Determine the (X, Y) coordinate at the center of the cell enclosing the given text.  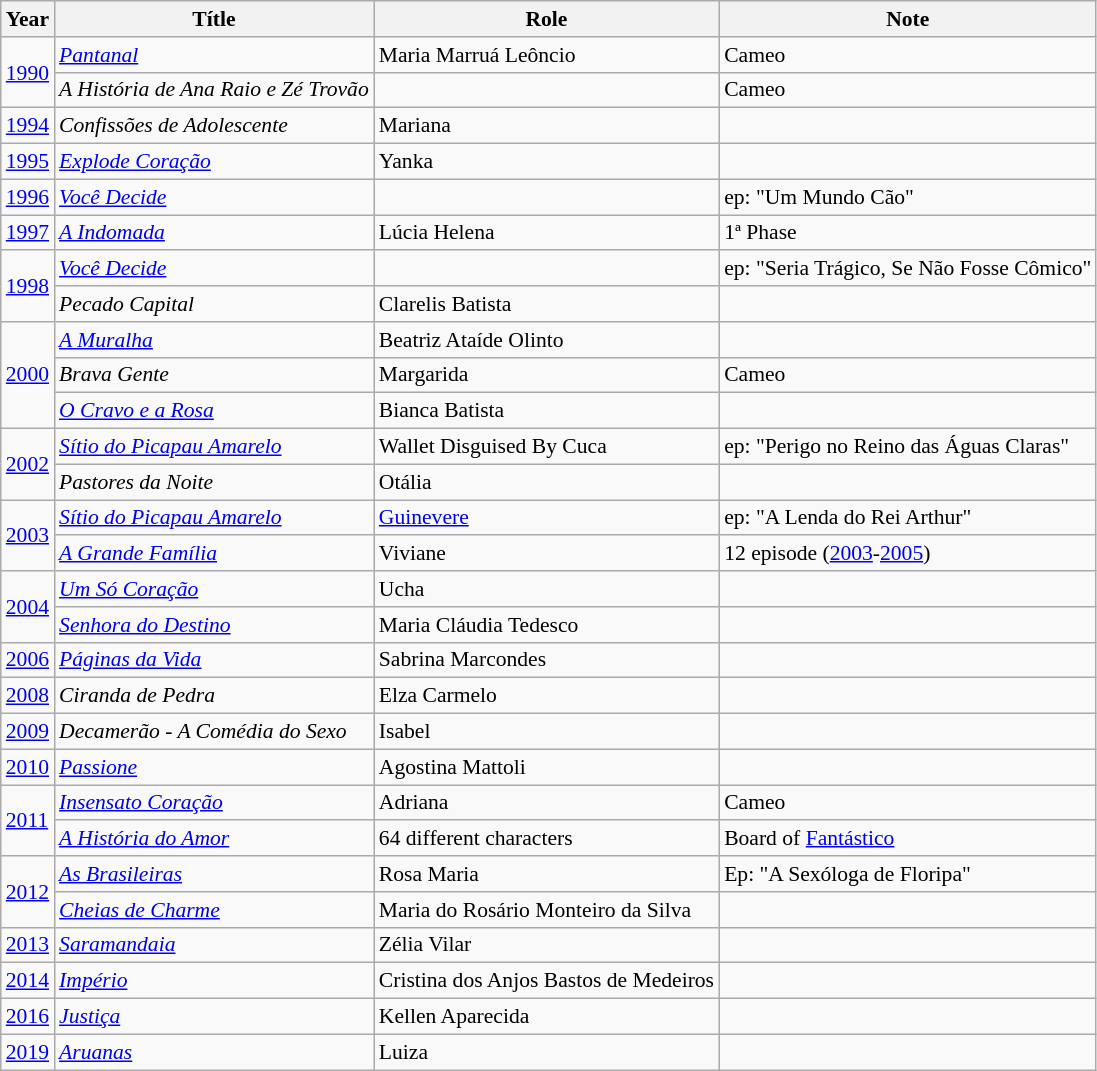
Insensato Coração (214, 803)
2016 (28, 1017)
2010 (28, 767)
ep: "Um Mundo Cão" (908, 197)
2014 (28, 981)
2013 (28, 945)
2019 (28, 1052)
1994 (28, 126)
A História de Ana Raio e Zé Trovão (214, 90)
1990 (28, 72)
Wallet Disguised By Cuca (546, 447)
2004 (28, 606)
Bianca Batista (546, 411)
Yanka (546, 162)
64 different characters (546, 839)
2012 (28, 892)
Luiza (546, 1052)
1995 (28, 162)
2002 (28, 464)
A Grande Família (214, 554)
A Indomada (214, 233)
Note (908, 19)
Pecado Capital (214, 304)
Year (28, 19)
Guinevere (546, 518)
Rosa Maria (546, 874)
Aruanas (214, 1052)
Elza Carmelo (546, 696)
1ª Phase (908, 233)
Explode Coração (214, 162)
Pantanal (214, 55)
Cheias de Charme (214, 910)
Brava Gente (214, 375)
Clarelis Batista (546, 304)
Sabrina Marcondes (546, 660)
Decamerão - A Comédia do Sexo (214, 732)
2009 (28, 732)
Ep: "A Sexóloga de Floripa" (908, 874)
ep: "A Lenda do Rei Arthur" (908, 518)
Maria do Rosário Monteiro da Silva (546, 910)
Justiça (214, 1017)
12 episode (2003-2005) (908, 554)
2006 (28, 660)
Títle (214, 19)
ep: "Perigo no Reino das Águas Claras" (908, 447)
Passione (214, 767)
Maria Marruá Leôncio (546, 55)
1997 (28, 233)
Ciranda de Pedra (214, 696)
2000 (28, 376)
Páginas da Vida (214, 660)
Viviane (546, 554)
ep: "Seria Trágico, Se Não Fosse Cômico" (908, 269)
Adriana (546, 803)
2011 (28, 820)
Cristina dos Anjos Bastos de Medeiros (546, 981)
Margarida (546, 375)
Lúcia Helena (546, 233)
Senhora do Destino (214, 625)
Role (546, 19)
Saramandaia (214, 945)
Império (214, 981)
Agostina Mattoli (546, 767)
1996 (28, 197)
1998 (28, 286)
Confissões de Adolescente (214, 126)
As Brasileiras (214, 874)
O Cravo e a Rosa (214, 411)
Pastores da Noite (214, 482)
Maria Cláudia Tedesco (546, 625)
Kellen Aparecida (546, 1017)
Ucha (546, 589)
Board of Fantástico (908, 839)
Isabel (546, 732)
A Muralha (214, 340)
Mariana (546, 126)
Um Só Coração (214, 589)
Otália (546, 482)
A História do Amor (214, 839)
2008 (28, 696)
Beatriz Ataíde Olinto (546, 340)
2003 (28, 536)
Zélia Vilar (546, 945)
